For the text-containing cell, return its midpoint in [x, y] coordinate format. 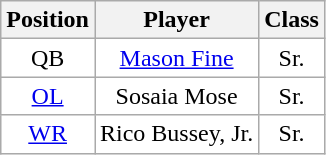
Mason Fine [176, 58]
OL [48, 96]
Sosaia Mose [176, 96]
Position [48, 20]
Class [292, 20]
Rico Bussey, Jr. [176, 134]
QB [48, 58]
Player [176, 20]
WR [48, 134]
